Provide the (X, Y) coordinate of the cell's center where the given text is located.  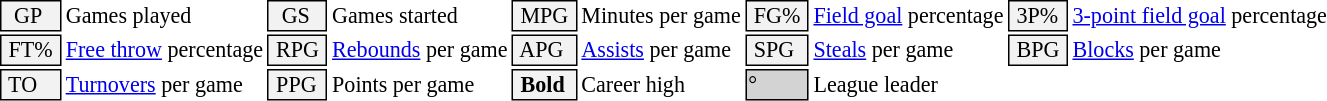
GS (298, 16)
PPG (298, 85)
MPG (544, 16)
GP (30, 16)
RPG (298, 50)
TO (30, 85)
Steals per game (908, 50)
FT% (30, 50)
Turnovers per game (164, 85)
Bold (544, 85)
3P% (1038, 16)
League leader (908, 85)
APG (544, 50)
Points per game (420, 85)
BPG (1038, 50)
Assists per game (661, 50)
Minutes per game (661, 16)
SPG (777, 50)
Games started (420, 16)
Field goal percentage (908, 16)
Free throw percentage (164, 50)
Rebounds per game (420, 50)
Games played (164, 16)
Career high (661, 85)
° (777, 85)
FG% (777, 16)
